Output the (x, y) coordinate of the center of the cell containing the given text.  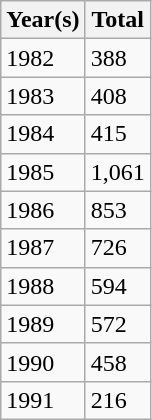
726 (118, 248)
415 (118, 134)
Year(s) (43, 20)
216 (118, 400)
Total (118, 20)
408 (118, 96)
1986 (43, 210)
388 (118, 58)
1988 (43, 286)
853 (118, 210)
1983 (43, 96)
1985 (43, 172)
594 (118, 286)
458 (118, 362)
1,061 (118, 172)
1991 (43, 400)
1989 (43, 324)
1982 (43, 58)
1984 (43, 134)
1990 (43, 362)
1987 (43, 248)
572 (118, 324)
